Provide the (x, y) coordinate of the cell's center where the given text is located.  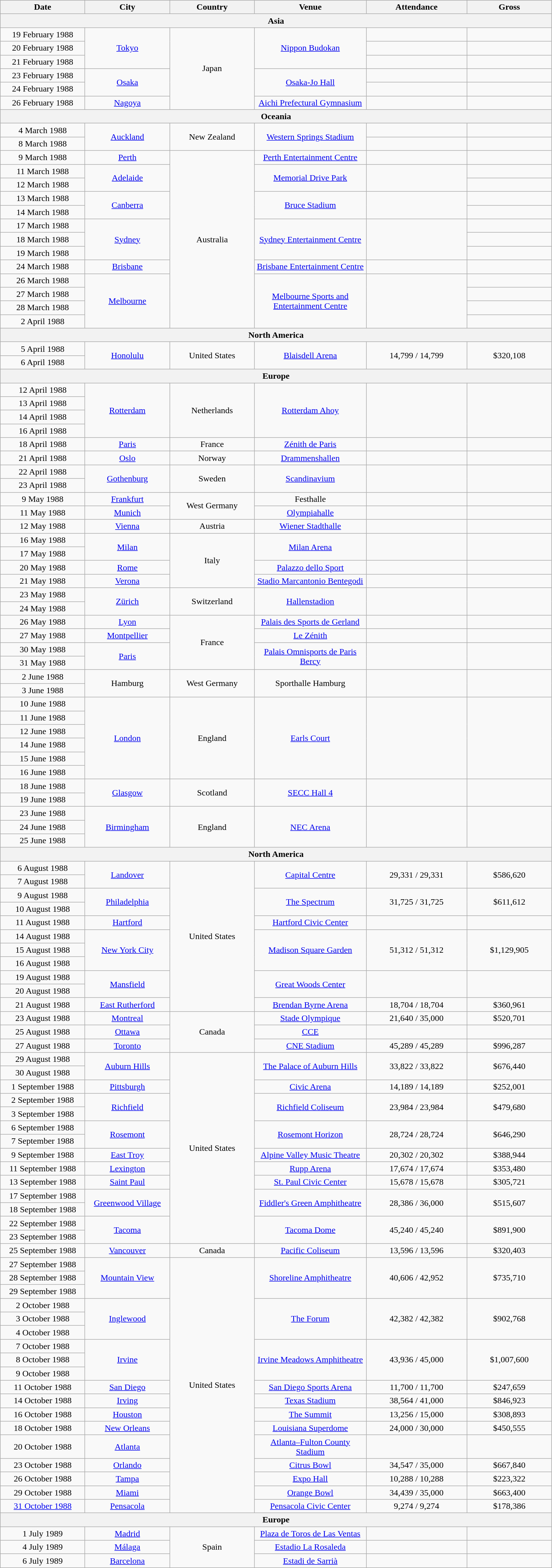
Pacific Coliseum (310, 1250)
Alpine Valley Music Theatre (310, 1155)
27 September 1988 (43, 1264)
3 September 1988 (43, 1114)
Inglewood (127, 1319)
Stadio Marcantonio Bentegodi (310, 581)
13 September 1988 (43, 1182)
$252,001 (509, 1087)
26 October 1988 (43, 1479)
The Summit (310, 1414)
Drammenshallen (310, 458)
Norway (212, 458)
CCE (310, 1032)
17,674 / 17,674 (416, 1168)
8 March 1988 (43, 144)
Sweden (212, 479)
28 March 1988 (43, 308)
Pensacola (127, 1506)
Rotterdam (127, 410)
7 September 1988 (43, 1141)
Barcelona (127, 1561)
14 March 1988 (43, 212)
30 August 1988 (43, 1073)
Madrid (127, 1534)
$520,701 (509, 1018)
10 June 1988 (43, 704)
18,704 / 18,704 (416, 1004)
Vienna (127, 526)
Palazzo dello Sport (310, 567)
Venue (310, 7)
19 August 1988 (43, 977)
Gothenburg (127, 479)
16 June 1988 (43, 772)
Irvine (127, 1360)
Tampa (127, 1479)
Málaga (127, 1547)
33,822 / 33,822 (416, 1066)
Osaka-Jo Hall (310, 82)
12 April 1988 (43, 389)
Rosemont (127, 1134)
Ottawa (127, 1032)
27 May 1988 (43, 636)
17 March 1988 (43, 226)
16 April 1988 (43, 431)
Munich (127, 513)
Frankfurt (127, 499)
Lexington (127, 1168)
Hallenstadion (310, 601)
Great Woods Center (310, 984)
St. Paul Civic Center (310, 1182)
42,382 / 42,382 (416, 1319)
Scandinavium (310, 479)
12 May 1988 (43, 526)
20 October 1988 (43, 1447)
9 October 1988 (43, 1373)
29 October 1988 (43, 1492)
38,564 / 41,000 (416, 1401)
Irving (127, 1401)
New York City (127, 950)
23 October 1988 (43, 1465)
Birmingham (127, 827)
Mansfield (127, 984)
3 June 1988 (43, 690)
Bruce Stadium (310, 205)
23 September 1988 (43, 1237)
Saint Paul (127, 1182)
Pensacola Civic Center (310, 1506)
Le Zénith (310, 636)
17 September 1988 (43, 1196)
14,799 / 14,799 (416, 355)
$735,710 (509, 1278)
$1,007,600 (509, 1360)
Madison Square Garden (310, 950)
14 June 1988 (43, 745)
Montreal (127, 1018)
45,240 / 45,240 (416, 1230)
Aichi Prefectural Gymnasium (310, 103)
9 May 1988 (43, 499)
Netherlands (212, 410)
9 September 1988 (43, 1155)
23 August 1988 (43, 1018)
45,289 / 45,289 (416, 1046)
$515,607 (509, 1203)
Shoreline Amphitheatre (310, 1278)
Sydney Entertainment Centre (310, 239)
13 March 1988 (43, 199)
Glasgow (127, 793)
$308,893 (509, 1414)
Date (43, 7)
21,640 / 35,000 (416, 1018)
Houston (127, 1414)
6 April 1988 (43, 362)
2 September 1988 (43, 1100)
$305,721 (509, 1182)
30 May 1988 (43, 649)
CNE Stadium (310, 1046)
11 September 1988 (43, 1168)
9,274 / 9,274 (416, 1506)
New Zealand (212, 137)
5 April 1988 (43, 349)
Louisiana Superdome (310, 1428)
3 October 1988 (43, 1319)
Osaka (127, 82)
$320,108 (509, 355)
Sporthalle Hamburg (310, 683)
8 October 1988 (43, 1360)
Estadio La Rosaleda (310, 1547)
The Spectrum (310, 902)
NEC Arena (310, 827)
Canberra (127, 205)
Asia (276, 21)
Tacoma Dome (310, 1230)
$846,923 (509, 1401)
51,312 / 51,312 (416, 950)
Lyon (127, 622)
Pittsburgh (127, 1087)
Sydney (127, 239)
Melbourne Sports and Entertainment Centre (310, 301)
34,547 / 35,000 (416, 1465)
Hartford Civic Center (310, 923)
23,984 / 23,984 (416, 1107)
15,678 / 15,678 (416, 1182)
SECC Hall 4 (310, 793)
25 August 1988 (43, 1032)
14 April 1988 (43, 417)
4 October 1988 (43, 1333)
Capital Centre (310, 875)
6 July 1989 (43, 1561)
21 April 1988 (43, 458)
26 March 1988 (43, 280)
Richfield (127, 1107)
16 October 1988 (43, 1414)
Scotland (212, 793)
$320,403 (509, 1250)
24 May 1988 (43, 608)
Rotterdam Ahoy (310, 410)
East Troy (127, 1155)
Hamburg (127, 683)
29,331 / 29,331 (416, 875)
$360,961 (509, 1004)
22 April 1988 (43, 472)
24 February 1988 (43, 89)
$353,480 (509, 1168)
Oslo (127, 458)
Nagoya (127, 103)
11 August 1988 (43, 923)
Perth (127, 157)
34,439 / 35,000 (416, 1492)
Verona (127, 581)
7 August 1988 (43, 882)
Adelaide (127, 178)
24 March 1988 (43, 267)
13,256 / 15,000 (416, 1414)
10,288 / 10,288 (416, 1479)
Japan (212, 69)
28,724 / 28,724 (416, 1134)
20 May 1988 (43, 567)
London (127, 738)
14,189 / 14,189 (416, 1087)
Country (212, 7)
13,596 / 13,596 (416, 1250)
27 August 1988 (43, 1046)
Gross (509, 7)
28,386 / 36,000 (416, 1203)
20,302 / 20,302 (416, 1155)
Blaisdell Arena (310, 355)
$611,612 (509, 902)
43,936 / 45,000 (416, 1360)
$450,555 (509, 1428)
Toronto (127, 1046)
Citrus Bowl (310, 1465)
Expo Hall (310, 1479)
26 May 1988 (43, 622)
6 August 1988 (43, 868)
23 April 1988 (43, 485)
Auckland (127, 137)
18 October 1988 (43, 1428)
4 March 1988 (43, 130)
$586,620 (509, 875)
Orange Bowl (310, 1492)
20 February 1988 (43, 48)
Irvine Meadows Amphitheatre (310, 1360)
$479,680 (509, 1107)
7 October 1988 (43, 1346)
Brisbane (127, 267)
Zénith de Paris (310, 444)
$247,659 (509, 1387)
Rosemont Horizon (310, 1134)
Tokyo (127, 48)
12 March 1988 (43, 185)
4 July 1989 (43, 1547)
Orlando (127, 1465)
$178,386 (509, 1506)
Milan Arena (310, 547)
13 April 1988 (43, 403)
29 September 1988 (43, 1292)
23 February 1988 (43, 75)
11 May 1988 (43, 513)
18 September 1988 (43, 1209)
Australia (212, 239)
18 June 1988 (43, 786)
26 February 1988 (43, 103)
$1,129,905 (509, 950)
2 April 1988 (43, 321)
$676,440 (509, 1066)
Miami (127, 1492)
Atlanta–Fulton County Stadium (310, 1447)
2 October 1988 (43, 1305)
14 October 1988 (43, 1401)
21 May 1988 (43, 581)
Philadelphia (127, 902)
23 May 1988 (43, 594)
Italy (212, 560)
New Orleans (127, 1428)
40,606 / 42,952 (416, 1278)
25 September 1988 (43, 1250)
14 August 1988 (43, 936)
Civic Arena (310, 1087)
Perth Entertainment Centre (310, 157)
28 September 1988 (43, 1278)
2 June 1988 (43, 677)
San Diego (127, 1387)
21 August 1988 (43, 1004)
Austria (212, 526)
18 March 1988 (43, 239)
29 August 1988 (43, 1059)
Plaza de Toros de Las Ventas (310, 1534)
10 August 1988 (43, 909)
6 September 1988 (43, 1128)
Brendan Byrne Arena (310, 1004)
Attendance (416, 7)
19 February 1988 (43, 34)
$663,400 (509, 1492)
11 March 1988 (43, 171)
Montpellier (127, 636)
$667,840 (509, 1465)
San Diego Sports Arena (310, 1387)
Melbourne (127, 301)
$996,287 (509, 1046)
Nippon Budokan (310, 48)
Texas Stadium (310, 1401)
Greenwood Village (127, 1203)
$891,900 (509, 1230)
11 October 1988 (43, 1387)
24 June 1988 (43, 827)
11,700 / 11,700 (416, 1387)
Hartford (127, 923)
31 May 1988 (43, 663)
Honolulu (127, 355)
Brisbane Entertainment Centre (310, 267)
11 June 1988 (43, 718)
25 June 1988 (43, 841)
20 August 1988 (43, 991)
Western Springs Stadium (310, 137)
Wiener Stadthalle (310, 526)
23 June 1988 (43, 813)
$223,322 (509, 1479)
The Forum (310, 1319)
Vancouver (127, 1250)
17 May 1988 (43, 554)
Auburn Hills (127, 1066)
Oceania (276, 116)
Palais Omnisports de Paris Bercy (310, 656)
$388,944 (509, 1155)
1 July 1989 (43, 1534)
Festhalle (310, 499)
$646,290 (509, 1134)
24,000 / 30,000 (416, 1428)
Stade Olympique (310, 1018)
9 August 1988 (43, 895)
Zürich (127, 601)
16 May 1988 (43, 540)
12 June 1988 (43, 731)
Rupp Arena (310, 1168)
Milan (127, 547)
Atlanta (127, 1447)
19 March 1988 (43, 253)
Spain (212, 1547)
Switzerland (212, 601)
Palais des Sports de Gerland (310, 622)
18 April 1988 (43, 444)
31,725 / 31,725 (416, 902)
27 March 1988 (43, 294)
15 August 1988 (43, 950)
Earls Court (310, 738)
Olympiahalle (310, 513)
Richfield Coliseum (310, 1107)
Memorial Drive Park (310, 178)
15 June 1988 (43, 759)
31 October 1988 (43, 1506)
19 June 1988 (43, 799)
East Rutherford (127, 1004)
Landover (127, 875)
$902,768 (509, 1319)
The Palace of Auburn Hills (310, 1066)
21 February 1988 (43, 62)
Estadi de Sarrià (310, 1561)
Tacoma (127, 1230)
Rome (127, 567)
Fiddler's Green Amphitheatre (310, 1203)
22 September 1988 (43, 1223)
16 August 1988 (43, 963)
1 September 1988 (43, 1087)
9 March 1988 (43, 157)
Mountain View (127, 1278)
City (127, 7)
